From the cell containing the given text, extract its center point as [x, y] coordinate. 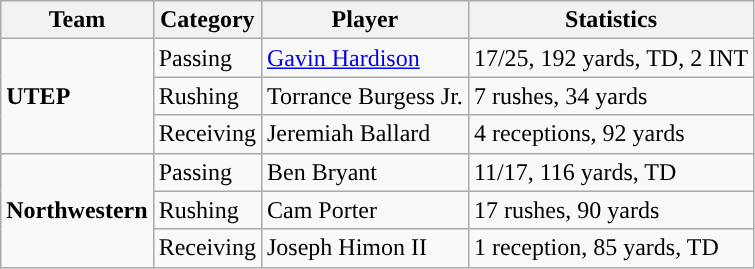
UTEP [77, 96]
17 rushes, 90 yards [610, 210]
Statistics [610, 20]
11/17, 116 yards, TD [610, 172]
Team [77, 20]
Torrance Burgess Jr. [364, 96]
Cam Porter [364, 210]
Gavin Hardison [364, 58]
Player [364, 20]
Jeremiah Ballard [364, 134]
1 reception, 85 yards, TD [610, 248]
Category [207, 20]
17/25, 192 yards, TD, 2 INT [610, 58]
Ben Bryant [364, 172]
4 receptions, 92 yards [610, 134]
7 rushes, 34 yards [610, 96]
Northwestern [77, 210]
Joseph Himon II [364, 248]
